Determine the (x, y) coordinate at the center of the cell enclosing the given text.  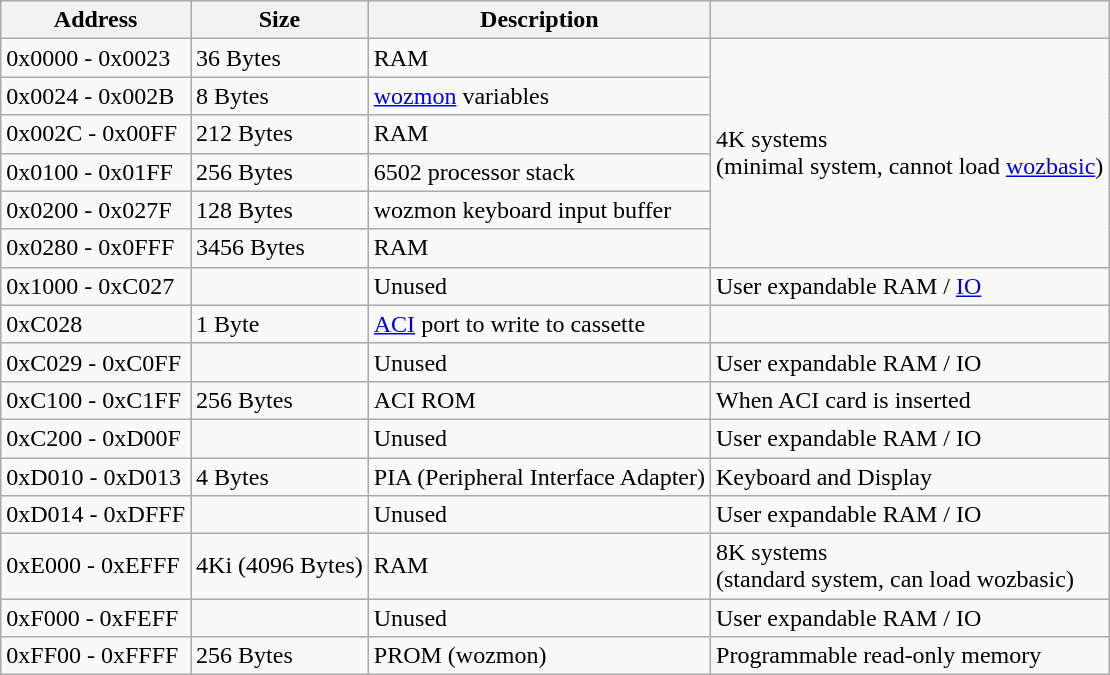
Address (96, 20)
4Ki (4096 Bytes) (280, 566)
Description (539, 20)
8 Bytes (280, 96)
4K systems(minimal system, cannot load wozbasic) (910, 153)
PIA (Peripheral Interface Adapter) (539, 477)
0x0024 - 0x002B (96, 96)
Programmable read-only memory (910, 656)
wozmon variables (539, 96)
0xC200 - 0xD00F (96, 438)
212 Bytes (280, 134)
0xD014 - 0xDFFF (96, 515)
0xD010 - 0xD013 (96, 477)
ACI ROM (539, 400)
Keyboard and Display (910, 477)
PROM (wozmon) (539, 656)
128 Bytes (280, 210)
6502 processor stack (539, 172)
Size (280, 20)
0xE000 - 0xEFFF (96, 566)
36 Bytes (280, 58)
8K systems(standard system, can load wozbasic) (910, 566)
4 Bytes (280, 477)
0xF000 - 0xFEFF (96, 618)
1 Byte (280, 324)
When ACI card is inserted (910, 400)
0x0200 - 0x027F (96, 210)
ACI port to write to cassette (539, 324)
3456 Bytes (280, 248)
0xFF00 - 0xFFFF (96, 656)
wozmon keyboard input buffer (539, 210)
0xC029 - 0xC0FF (96, 362)
0x0100 - 0x01FF (96, 172)
0x002C - 0x00FF (96, 134)
0xC028 (96, 324)
0x1000 - 0xC027 (96, 286)
0x0000 - 0x0023 (96, 58)
0x0280 - 0x0FFF (96, 248)
0xC100 - 0xC1FF (96, 400)
